Output the [x, y] coordinate of the center of the cell containing the given text.  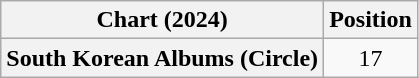
Chart (2024) [162, 20]
Position [371, 20]
South Korean Albums (Circle) [162, 58]
17 [371, 58]
